Output the [x, y] coordinate of the center of the cell containing the given text.  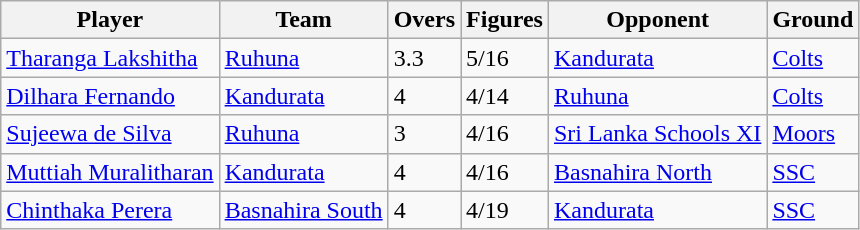
Overs [424, 20]
4/19 [505, 210]
Team [304, 20]
Tharanga Lakshitha [110, 58]
Chinthaka Perera [110, 210]
Sujeewa de Silva [110, 134]
Player [110, 20]
Muttiah Muralitharan [110, 172]
Basnahira North [657, 172]
Ground [813, 20]
Sri Lanka Schools XI [657, 134]
Dilhara Fernando [110, 96]
Moors [813, 134]
5/16 [505, 58]
Opponent [657, 20]
3 [424, 134]
Basnahira South [304, 210]
Figures [505, 20]
4/14 [505, 96]
3.3 [424, 58]
